Scan for the cell matching the given text and deliver its [X, Y] coordinate at center. 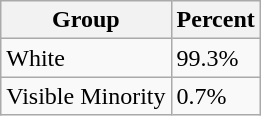
0.7% [216, 96]
Group [86, 20]
99.3% [216, 58]
Percent [216, 20]
White [86, 58]
Visible Minority [86, 96]
